Return [x, y] of the center of cell containing provided text 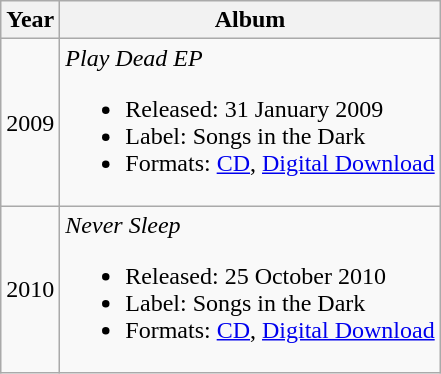
Year [30, 20]
2010 [30, 290]
Never SleepReleased: 25 October 2010Label: Songs in the DarkFormats: CD, Digital Download [250, 290]
Play Dead EPReleased: 31 January 2009Label: Songs in the DarkFormats: CD, Digital Download [250, 122]
Album [250, 20]
2009 [30, 122]
